For the text-containing cell, return its midpoint in [X, Y] coordinate format. 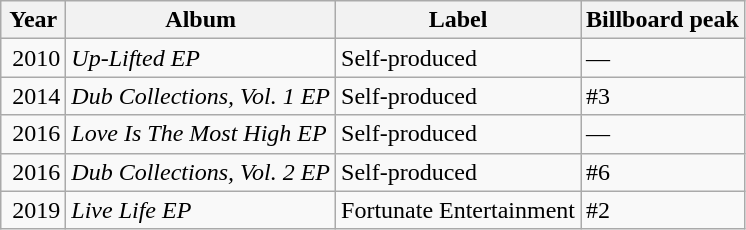
#6 [663, 172]
Billboard peak [663, 20]
2014 [34, 96]
2019 [34, 210]
Dub Collections, Vol. 1 EP [201, 96]
#2 [663, 210]
2010 [34, 58]
Dub Collections, Vol. 2 EP [201, 172]
Up-Lifted EP [201, 58]
Album [201, 20]
Label [458, 20]
Love Is The Most High EP [201, 134]
Fortunate Entertainment [458, 210]
Live Life EP [201, 210]
Year [34, 20]
#3 [663, 96]
